Extract the (x, y) coordinate from the center of the cell holding the provided text.  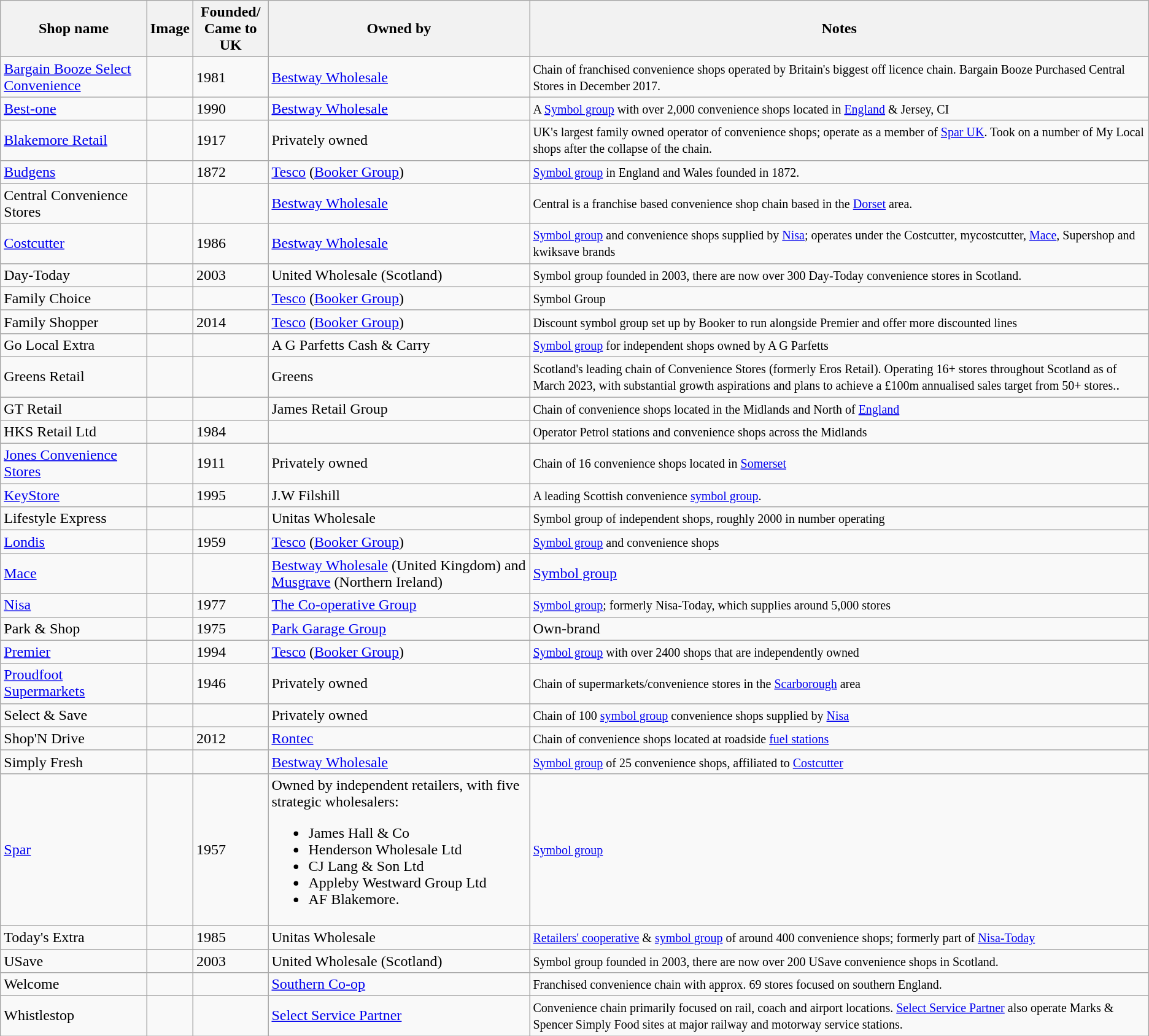
Central is a franchise based convenience shop chain based in the Dorset area. (839, 204)
USave (74, 961)
Chain of supermarkets/convenience stores in the Scarborough area (839, 684)
Chain of 100 symbol group convenience shops supplied by Nisa (839, 715)
1917 (231, 140)
Chain of 16 convenience shops located in Somerset (839, 464)
1995 (231, 495)
Park Garage Group (399, 628)
Today's Extra (74, 937)
Rontec (399, 738)
1959 (231, 542)
Discount symbol group set up by Booker to run alongside Premier and offer more discounted lines (839, 322)
1994 (231, 652)
Symbol group of independent shops, roughly 2000 in number operating (839, 519)
A leading Scottish convenience symbol group. (839, 495)
James Retail Group (399, 408)
Select Service Partner (399, 1016)
1911 (231, 464)
Symbol group and convenience shops (839, 542)
1977 (231, 605)
Greens Retail (74, 377)
Central Convenience Stores (74, 204)
Symbol Group (839, 298)
Budgens (74, 172)
Proudfoot Supermarkets (74, 684)
Shop name (74, 29)
Chain of convenience shops located at roadside fuel stations (839, 738)
J.W Filshill (399, 495)
Day-Today (74, 275)
A G Parfetts Cash & Carry (399, 345)
Symbol group in England and Wales founded in 1872. (839, 172)
1946 (231, 684)
Southern Co-op (399, 984)
Symbol group and convenience shops supplied by Nisa; operates under the Costcutter, mycostcutter, Mace, Supershop and kwiksave brands (839, 243)
A Symbol group with over 2,000 convenience shops located in England & Jersey, CI (839, 109)
Family Shopper (74, 322)
Welcome (74, 984)
Symbol group; formerly Nisa-Today, which supplies around 5,000 stores (839, 605)
Symbol group founded in 2003, there are now over 200 USave convenience shops in Scotland. (839, 961)
HKS Retail Ltd (74, 432)
GT Retail (74, 408)
1985 (231, 937)
Symbol group founded in 2003, there are now over 300 Day-Today convenience stores in Scotland. (839, 275)
Founded/Came to UK (231, 29)
Image (169, 29)
Park & Shop (74, 628)
Lifestyle Express (74, 519)
1984 (231, 432)
Chain of franchised convenience shops operated by Britain's biggest off licence chain. Bargain Booze Purchased Central Stores in December 2017. (839, 77)
The Co-operative Group (399, 605)
Mace (74, 573)
2012 (231, 738)
Simply Fresh (74, 762)
1986 (231, 243)
Symbol group with over 2400 shops that are independently owned (839, 652)
KeyStore (74, 495)
1957 (231, 849)
Whistlestop (74, 1016)
Best-one (74, 109)
Bestway Wholesale (United Kingdom) and Musgrave (Northern Ireland) (399, 573)
Spar (74, 849)
Premier (74, 652)
Jones Convenience Stores (74, 464)
1872 (231, 172)
Go Local Extra (74, 345)
2014 (231, 322)
Shop'N Drive (74, 738)
Retailers' cooperative & symbol group of around 400 convenience shops; formerly part of Nisa-Today (839, 937)
1975 (231, 628)
Nisa (74, 605)
Owned by (399, 29)
Chain of convenience shops located in the Midlands and North of England (839, 408)
Bargain Booze Select Convenience (74, 77)
Blakemore Retail (74, 140)
Own-brand (839, 628)
Symbol group for independent shops owned by A G Parfetts (839, 345)
Select & Save (74, 715)
1990 (231, 109)
1981 (231, 77)
Greens (399, 377)
Symbol group of 25 convenience shops, affiliated to Costcutter (839, 762)
Londis (74, 542)
Franchised convenience chain with approx. 69 stores focused on southern England. (839, 984)
Operator Petrol stations and convenience shops across the Midlands (839, 432)
Family Choice (74, 298)
Notes (839, 29)
Costcutter (74, 243)
